Search for the cell housing the specified text and yield its (x, y) center coordinate. 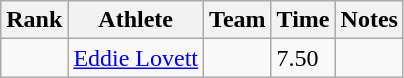
Eddie Lovett (136, 58)
Time (303, 20)
Team (238, 20)
7.50 (303, 58)
Rank (34, 20)
Athlete (136, 20)
Notes (369, 20)
